Extract the (x, y) coordinate from the center of the cell holding the provided text.  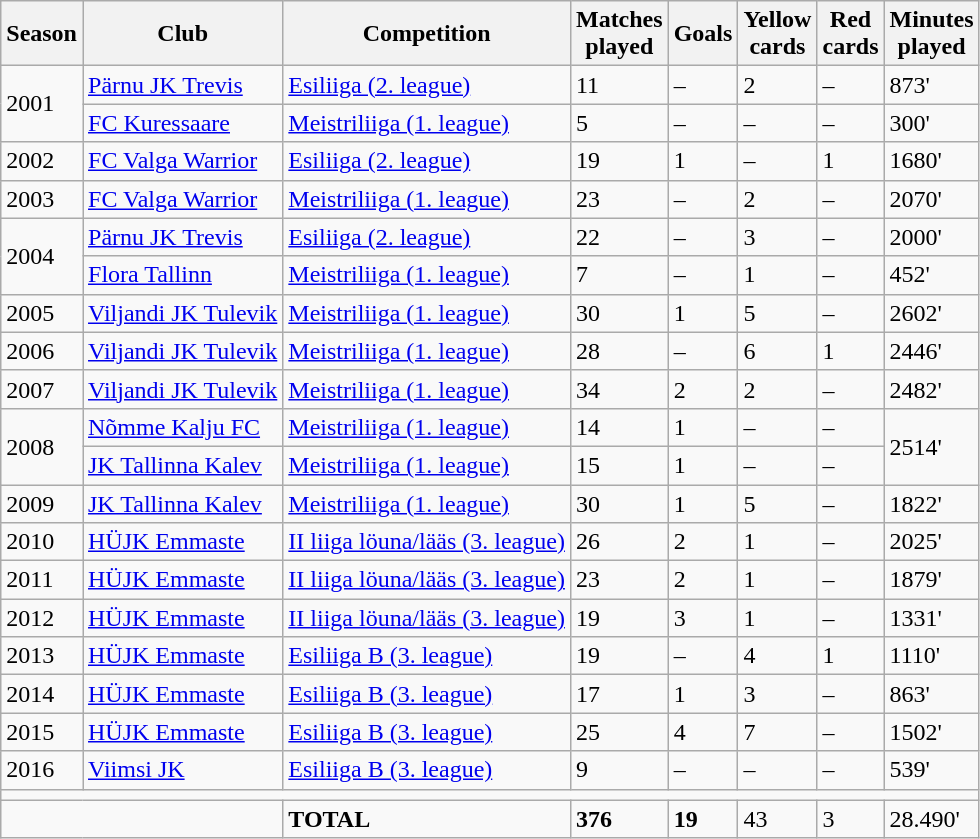
539' (932, 770)
15 (619, 465)
26 (619, 542)
2001 (42, 104)
2000' (932, 237)
14 (619, 427)
2025' (932, 542)
2004 (42, 256)
25 (619, 732)
1879' (932, 580)
2446' (932, 351)
2010 (42, 542)
Flora Tallinn (182, 275)
2013 (42, 656)
Matchesplayed (619, 34)
2007 (42, 389)
Club (182, 34)
28 (619, 351)
2009 (42, 503)
1680' (932, 161)
34 (619, 389)
Viimsi JK (182, 770)
2005 (42, 313)
2482' (932, 389)
2012 (42, 618)
Goals (703, 34)
2602' (932, 313)
2015 (42, 732)
2011 (42, 580)
6 (778, 351)
1822' (932, 503)
1502' (932, 732)
2514' (932, 446)
22 (619, 237)
Redcards (850, 34)
Season (42, 34)
Competition (427, 34)
43 (778, 819)
28.490' (932, 819)
FC Kuressaare (182, 123)
873' (932, 85)
2008 (42, 446)
2070' (932, 199)
TOTAL (427, 819)
1110' (932, 656)
863' (932, 694)
2016 (42, 770)
376 (619, 819)
Yellowcards (778, 34)
11 (619, 85)
300' (932, 123)
2006 (42, 351)
2003 (42, 199)
9 (619, 770)
2014 (42, 694)
2002 (42, 161)
17 (619, 694)
452' (932, 275)
Minutesplayed (932, 34)
1331' (932, 618)
Nõmme Kalju FC (182, 427)
